Pinpoint the cell where the given text exists, returning its (X, Y) midpoint coordinate. 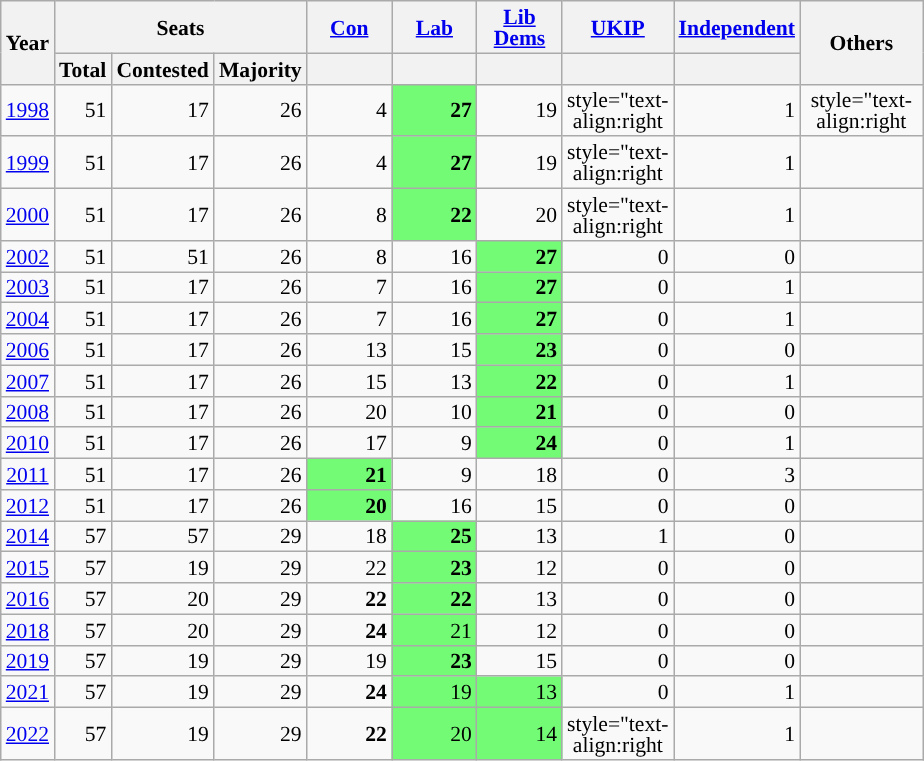
1998 (28, 110)
Total (82, 68)
2004 (28, 318)
UKIP (618, 27)
Lab (434, 27)
2014 (28, 536)
14 (520, 734)
2018 (28, 630)
2003 (28, 288)
2000 (28, 215)
Year (28, 42)
Independent (737, 27)
2006 (28, 350)
2002 (28, 256)
2016 (28, 598)
Seats (180, 27)
Con (350, 27)
2021 (28, 692)
2022 (28, 734)
Contested (162, 68)
1999 (28, 163)
Majority (260, 68)
2011 (28, 474)
2008 (28, 412)
Others (862, 42)
2007 (28, 380)
3 (737, 474)
2019 (28, 660)
10 (434, 412)
Lib Dems (520, 27)
2012 (28, 506)
25 (434, 536)
2015 (28, 568)
2010 (28, 444)
